Provide the (X, Y) coordinate of the cell's center where the given text is located.  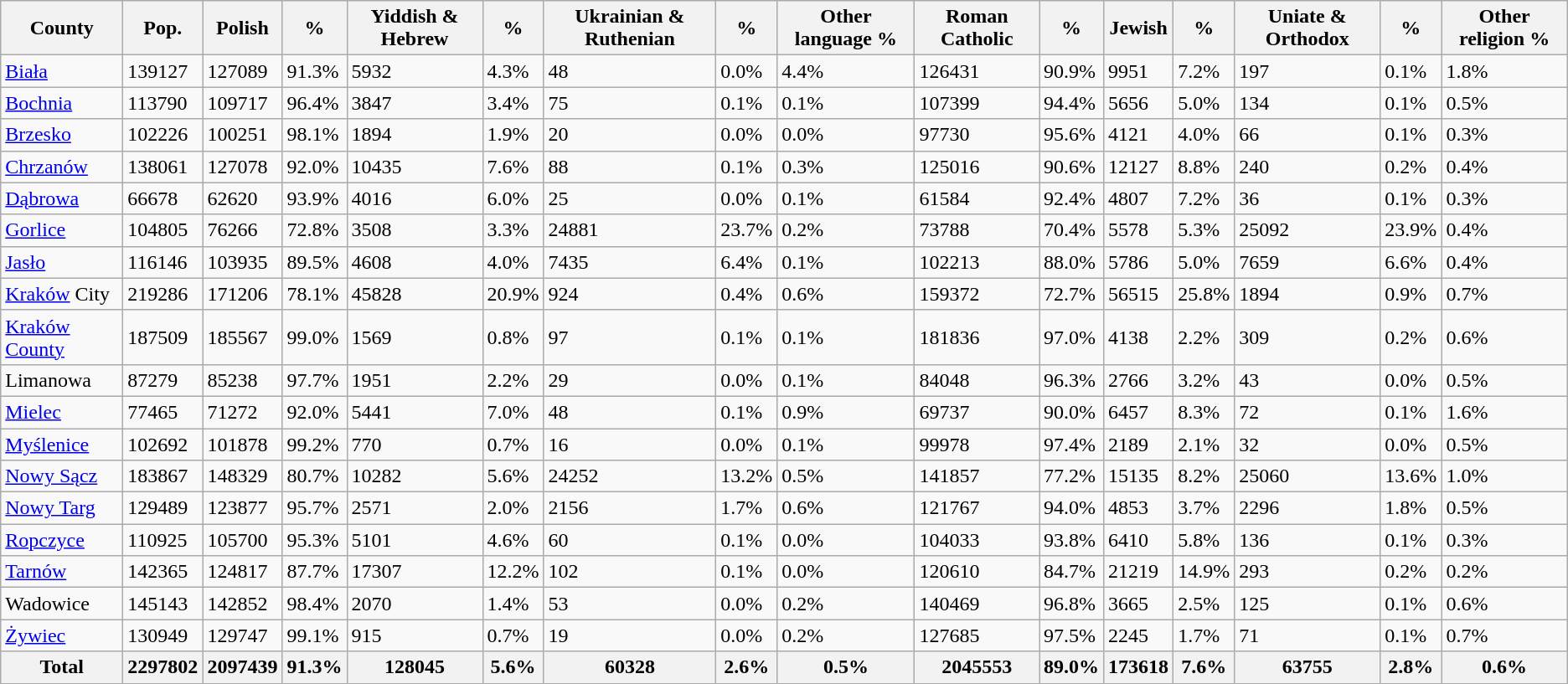
2296 (1308, 508)
0.8% (513, 337)
95.3% (315, 540)
Myślenice (62, 445)
5441 (415, 412)
2.6% (747, 667)
13.2% (747, 476)
104033 (977, 540)
5.3% (1204, 230)
3.4% (513, 103)
93.9% (315, 198)
7.0% (513, 412)
Uniate & Orthodox (1308, 28)
5.8% (1204, 540)
County (62, 28)
Polish (243, 28)
5578 (1139, 230)
924 (630, 294)
61584 (977, 198)
142852 (243, 604)
16 (630, 445)
69737 (977, 412)
127685 (977, 635)
90.6% (1072, 167)
4138 (1139, 337)
73788 (977, 230)
126431 (977, 71)
Total (62, 667)
Mielec (62, 412)
78.1% (315, 294)
104805 (162, 230)
62620 (243, 198)
2.0% (513, 508)
23.7% (747, 230)
4807 (1139, 198)
139127 (162, 71)
148329 (243, 476)
66678 (162, 198)
87.7% (315, 572)
15135 (1139, 476)
Yiddish & Hebrew (415, 28)
6457 (1139, 412)
77465 (162, 412)
71 (1308, 635)
102692 (162, 445)
2.5% (1204, 604)
19 (630, 635)
171206 (243, 294)
Dąbrowa (62, 198)
1.6% (1504, 412)
Pop. (162, 28)
96.3% (1072, 380)
8.8% (1204, 167)
Biała (62, 71)
1.4% (513, 604)
53 (630, 604)
309 (1308, 337)
Gorlice (62, 230)
129747 (243, 635)
Kraków County (62, 337)
Brzesko (62, 135)
96.4% (315, 103)
97.0% (1072, 337)
3.7% (1204, 508)
97.7% (315, 380)
Jewish (1139, 28)
Limanowa (62, 380)
6.0% (513, 198)
4.3% (513, 71)
89.0% (1072, 667)
Kraków City (62, 294)
72.7% (1072, 294)
102213 (977, 262)
120610 (977, 572)
127089 (243, 71)
134 (1308, 103)
60328 (630, 667)
4121 (1139, 135)
140469 (977, 604)
24252 (630, 476)
915 (415, 635)
Roman Catholic (977, 28)
1951 (415, 380)
60 (630, 540)
93.8% (1072, 540)
75 (630, 103)
70.4% (1072, 230)
3.3% (513, 230)
5101 (415, 540)
1.9% (513, 135)
25092 (1308, 230)
90.9% (1072, 71)
103935 (243, 262)
181836 (977, 337)
9951 (1139, 71)
96.8% (1072, 604)
71272 (243, 412)
13.6% (1411, 476)
56515 (1139, 294)
84.7% (1072, 572)
2045553 (977, 667)
72 (1308, 412)
2.1% (1204, 445)
Other language % (846, 28)
97.5% (1072, 635)
142365 (162, 572)
2070 (415, 604)
2156 (630, 508)
77.2% (1072, 476)
Nowy Sącz (62, 476)
5932 (415, 71)
102 (630, 572)
109717 (243, 103)
2766 (1139, 380)
6.4% (747, 262)
4608 (415, 262)
102226 (162, 135)
10435 (415, 167)
36 (1308, 198)
92.4% (1072, 198)
136 (1308, 540)
66 (1308, 135)
90.0% (1072, 412)
2189 (1139, 445)
110925 (162, 540)
8.3% (1204, 412)
99978 (977, 445)
187509 (162, 337)
6.6% (1411, 262)
17307 (415, 572)
43 (1308, 380)
Ukrainian & Ruthenian (630, 28)
25.8% (1204, 294)
99.0% (315, 337)
3665 (1139, 604)
12127 (1139, 167)
124817 (243, 572)
99.2% (315, 445)
25060 (1308, 476)
138061 (162, 167)
130949 (162, 635)
97 (630, 337)
4.6% (513, 540)
Wadowice (62, 604)
Other religion % (1504, 28)
5786 (1139, 262)
Nowy Targ (62, 508)
240 (1308, 167)
10282 (415, 476)
3847 (415, 103)
Ropczyce (62, 540)
6410 (1139, 540)
72.8% (315, 230)
107399 (977, 103)
14.9% (1204, 572)
23.9% (1411, 230)
88.0% (1072, 262)
24881 (630, 230)
85238 (243, 380)
89.5% (315, 262)
99.1% (315, 635)
Chrzanów (62, 167)
4.4% (846, 71)
25 (630, 198)
4016 (415, 198)
97.4% (1072, 445)
29 (630, 380)
129489 (162, 508)
100251 (243, 135)
94.0% (1072, 508)
76266 (243, 230)
141857 (977, 476)
45828 (415, 294)
159372 (977, 294)
32 (1308, 445)
128045 (415, 667)
98.1% (315, 135)
125 (1308, 604)
3508 (415, 230)
80.7% (315, 476)
125016 (977, 167)
173618 (1139, 667)
121767 (977, 508)
63755 (1308, 667)
Jasło (62, 262)
183867 (162, 476)
20.9% (513, 294)
95.7% (315, 508)
116146 (162, 262)
94.4% (1072, 103)
97730 (977, 135)
113790 (162, 103)
197 (1308, 71)
2245 (1139, 635)
127078 (243, 167)
145143 (162, 604)
2097439 (243, 667)
21219 (1139, 572)
88 (630, 167)
20 (630, 135)
Bochnia (62, 103)
101878 (243, 445)
4853 (1139, 508)
Żywiec (62, 635)
3.2% (1204, 380)
5656 (1139, 103)
293 (1308, 572)
219286 (162, 294)
1.0% (1504, 476)
1569 (415, 337)
84048 (977, 380)
7435 (630, 262)
105700 (243, 540)
2297802 (162, 667)
8.2% (1204, 476)
7659 (1308, 262)
12.2% (513, 572)
2571 (415, 508)
185567 (243, 337)
770 (415, 445)
98.4% (315, 604)
2.8% (1411, 667)
Tarnów (62, 572)
95.6% (1072, 135)
87279 (162, 380)
123877 (243, 508)
